Find where the given text appears and provide that cell's center as [x, y] coordinate. 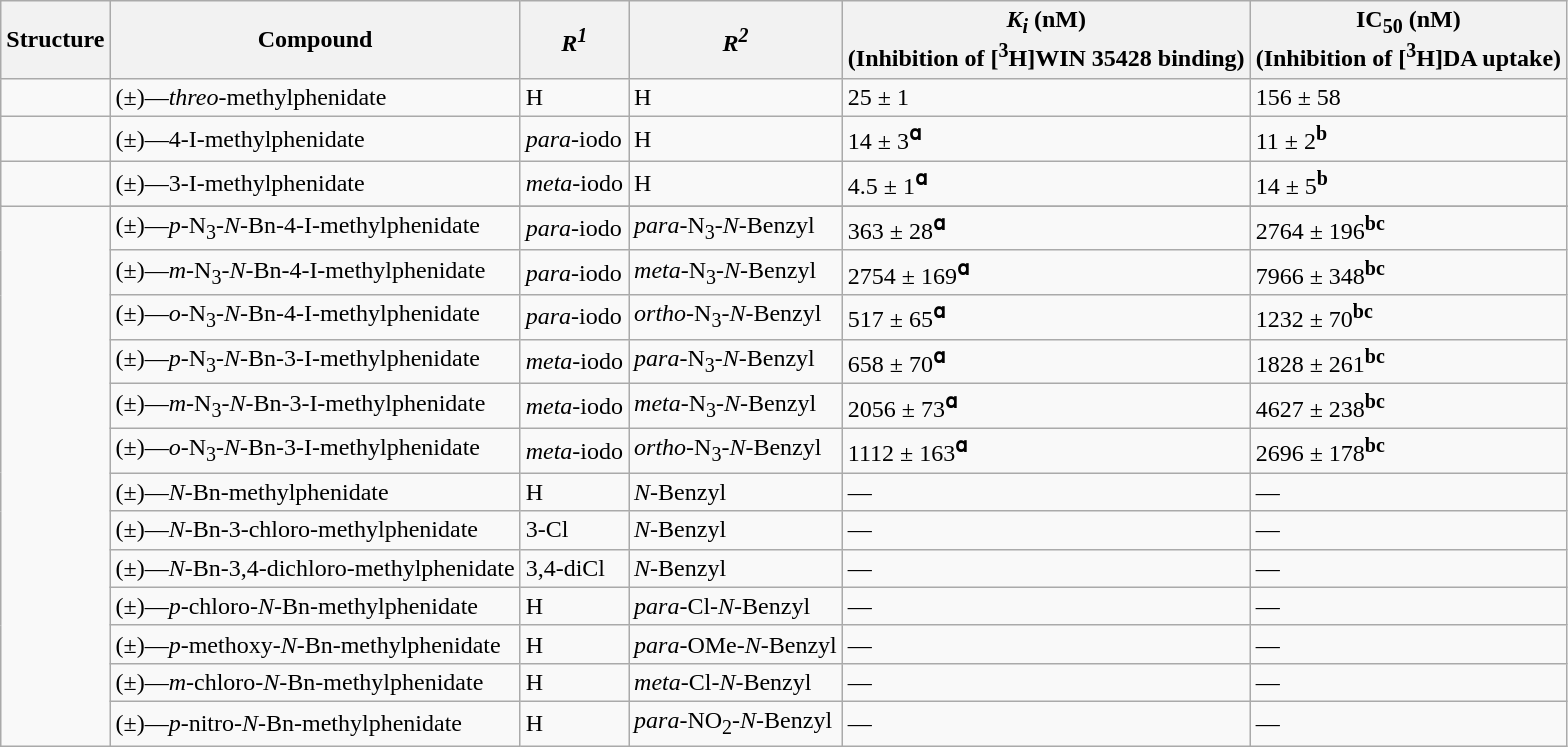
(±)—p-N3-N-Bn-4-I-methylphenidate [315, 228]
Compound [315, 40]
517 ± 65ɑ [1046, 318]
(±)—p-N3-N-Bn-3-I-methylphenidate [315, 362]
2056 ± 73ɑ [1046, 406]
(±)—4-I-methylphenidate [315, 140]
para-NO2-N-Benzyl [736, 723]
3,4-diCl [574, 568]
para-Cl-N-Benzyl [736, 606]
R1 [574, 40]
4627 ± 238bc [1408, 406]
(±)—N-Bn-3,4-dichloro-methylphenidate [315, 568]
para-OMe-N-Benzyl [736, 644]
IC50 (nM)(Inhibition of [3H]DA uptake) [1408, 40]
14 ± 5b [1408, 184]
7966 ± 348bc [1408, 272]
R2 [736, 40]
(±)—threo-methylphenidate [315, 98]
2764 ± 196bc [1408, 228]
(±)—p-chloro-N-Bn-methylphenidate [315, 606]
14 ± 3ɑ [1046, 140]
Ki (nM)(Inhibition of [3H]WIN 35428 binding) [1046, 40]
(±)—m-chloro-N-Bn-methylphenidate [315, 682]
2696 ± 178bc [1408, 452]
658 ± 70ɑ [1046, 362]
4.5 ± 1ɑ [1046, 184]
(±)—o-N3-N-Bn-3-I-methylphenidate [315, 452]
Structure [56, 40]
(±)—m-N3-N-Bn-3-I-methylphenidate [315, 406]
363 ± 28ɑ [1046, 228]
1828 ± 261bc [1408, 362]
(±)—o-N3-N-Bn-4-I-methylphenidate [315, 318]
(±)—m-N3-N-Bn-4-I-methylphenidate [315, 272]
11 ± 2b [1408, 140]
(±)—p-methoxy-N-Bn-methylphenidate [315, 644]
1232 ± 70bc [1408, 318]
(±)—3-I-methylphenidate [315, 184]
156 ± 58 [1408, 98]
(±)—N-Bn-3-chloro-methylphenidate [315, 530]
(±)—N-Bn-methylphenidate [315, 492]
25 ± 1 [1046, 98]
(±)—p-nitro-N-Bn-methylphenidate [315, 723]
meta-Cl-N-Benzyl [736, 682]
2754 ± 169ɑ [1046, 272]
1112 ± 163ɑ [1046, 452]
3-Cl [574, 530]
